Provide the [x, y] coordinate of the cell's center where the given text is located.  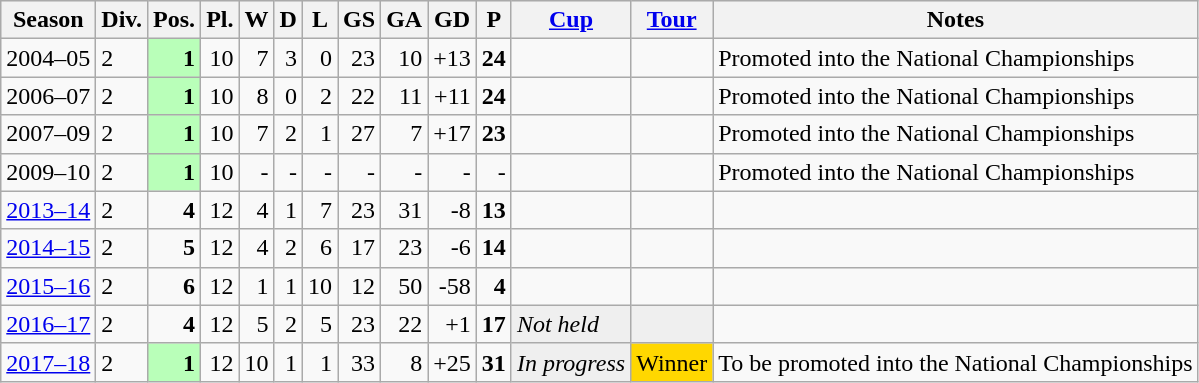
To be promoted into the National Championships [956, 362]
11 [404, 96]
Tour [672, 20]
2006–07 [48, 96]
2007–09 [48, 134]
2017–18 [48, 362]
33 [360, 362]
In progress [570, 362]
Not held [570, 324]
Pl. [220, 20]
W [256, 20]
+13 [452, 58]
Div. [122, 20]
Cup [570, 20]
Season [48, 20]
2016–17 [48, 324]
+25 [452, 362]
-8 [452, 210]
13 [494, 210]
-6 [452, 248]
D [288, 20]
Winner [672, 362]
50 [404, 286]
Pos. [174, 20]
27 [360, 134]
2014–15 [48, 248]
14 [494, 248]
L [320, 20]
GA [404, 20]
GS [360, 20]
+11 [452, 96]
+1 [452, 324]
GD [452, 20]
2004–05 [48, 58]
+17 [452, 134]
P [494, 20]
2009–10 [48, 172]
2013–14 [48, 210]
2015–16 [48, 286]
-58 [452, 286]
3 [288, 58]
Notes [956, 20]
